Detect which cell encompasses the target text, then output its [x, y] center coordinate. 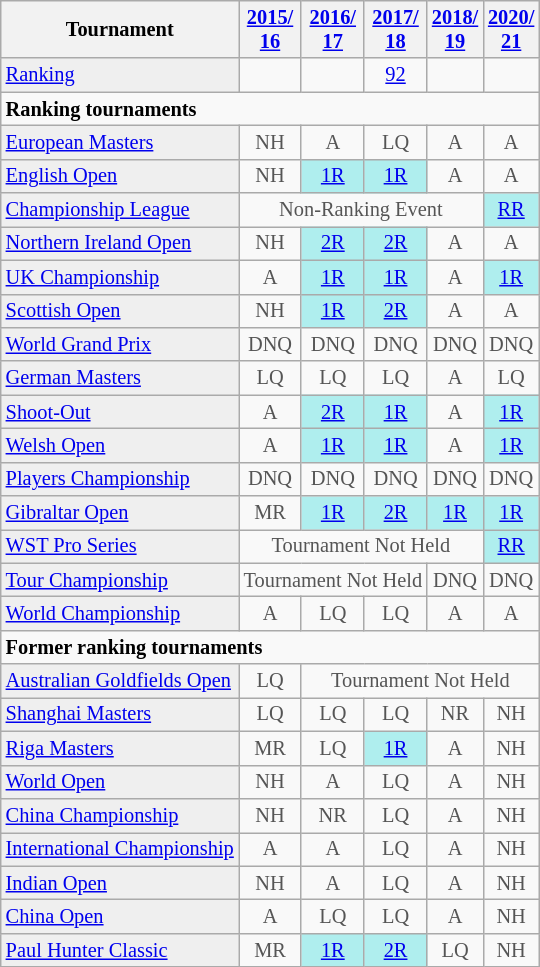
2017/18 [396, 29]
92 [396, 75]
2020/21 [511, 29]
Tour Championship [120, 580]
Australian Goldfields Open [120, 681]
International Championship [120, 849]
Northern Ireland Open [120, 243]
Tournament [120, 29]
Ranking [120, 75]
Shanghai Masters [120, 714]
German Masters [120, 378]
Former ranking tournaments [270, 647]
2018/19 [455, 29]
World Open [120, 782]
Shoot-Out [120, 412]
Indian Open [120, 883]
Gibraltar Open [120, 513]
2015/16 [270, 29]
Welsh Open [120, 445]
Championship League [120, 210]
China Championship [120, 815]
English Open [120, 176]
World Grand Prix [120, 344]
UK Championship [120, 277]
World Championship [120, 613]
China Open [120, 916]
Scottish Open [120, 311]
European Masters [120, 142]
Ranking tournaments [270, 109]
Players Championship [120, 479]
2016/17 [332, 29]
WST Pro Series [120, 546]
Riga Masters [120, 748]
Paul Hunter Classic [120, 950]
Non-Ranking Event [361, 210]
